Return (X, Y) of the center of cell containing provided text 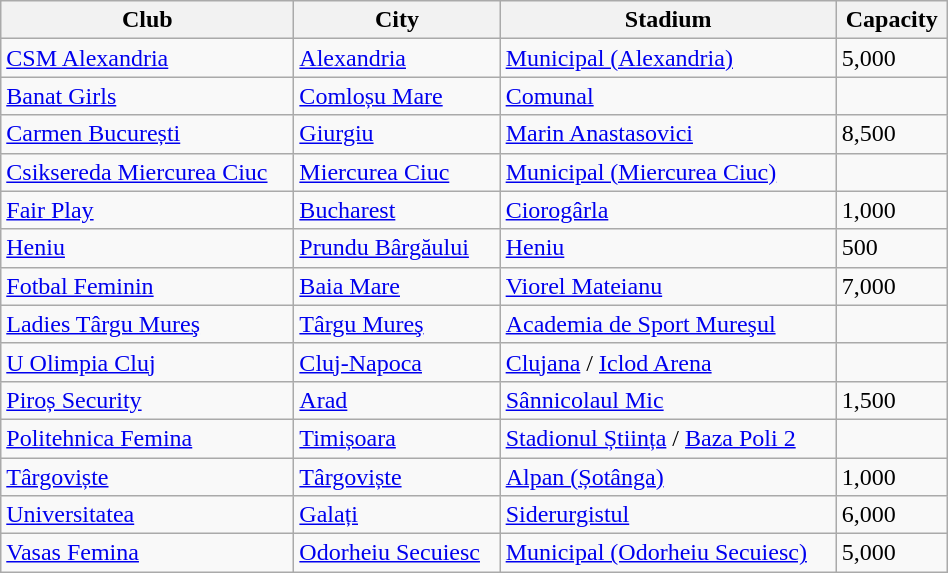
Baia Mare (397, 286)
1,500 (892, 400)
6,000 (892, 515)
Vasas Femina (148, 553)
Comloșu Mare (397, 96)
Politehnica Femina (148, 438)
Club (148, 20)
Siderurgistul (668, 515)
Timișoara (397, 438)
Clujana / Iclod Arena (668, 362)
Ciorogârla (668, 210)
Banat Girls (148, 96)
500 (892, 248)
Carmen București (148, 134)
Stadium (668, 20)
Municipal (Odorheiu Secuiesc) (668, 553)
U Olimpia Cluj (148, 362)
Municipal (Alexandria) (668, 58)
Universitatea (148, 515)
City (397, 20)
Csiksereda Miercurea Ciuc (148, 172)
Cluj-Napoca (397, 362)
Alexandria (397, 58)
Arad (397, 400)
Miercurea Ciuc (397, 172)
7,000 (892, 286)
Viorel Mateianu (668, 286)
Fair Play (148, 210)
CSM Alexandria (148, 58)
Odorheiu Secuiesc (397, 553)
Piroș Security (148, 400)
Stadionul Știința / Baza Poli 2 (668, 438)
Capacity (892, 20)
Ladies Târgu Mureş (148, 324)
8,500 (892, 134)
Giurgiu (397, 134)
Prundu Bârgăului (397, 248)
Fotbal Feminin (148, 286)
Comunal (668, 96)
Academia de Sport Mureşul (668, 324)
Marin Anastasovici (668, 134)
Municipal (Miercurea Ciuc) (668, 172)
Alpan (Șotânga) (668, 477)
Sânnicolaul Mic (668, 400)
Bucharest (397, 210)
Galați (397, 515)
Târgu Mureş (397, 324)
